Locate the cell with the specified text and output its [x, y] center coordinate. 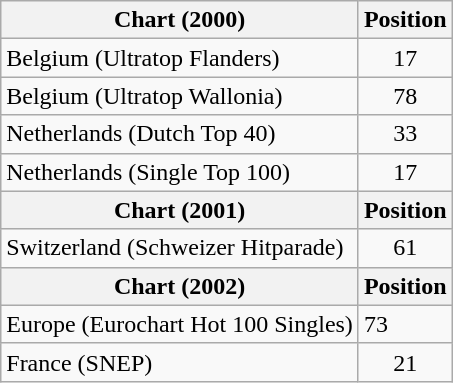
33 [405, 134]
Netherlands (Dutch Top 40) [180, 134]
21 [405, 362]
Chart (2002) [180, 286]
Belgium (Ultratop Wallonia) [180, 96]
Belgium (Ultratop Flanders) [180, 58]
Netherlands (Single Top 100) [180, 172]
France (SNEP) [180, 362]
78 [405, 96]
Switzerland (Schweizer Hitparade) [180, 248]
73 [405, 324]
Chart (2001) [180, 210]
Europe (Eurochart Hot 100 Singles) [180, 324]
61 [405, 248]
Chart (2000) [180, 20]
